Return [X, Y] of the center of cell containing provided text 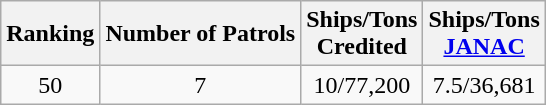
Ranking [50, 34]
50 [50, 85]
7 [200, 85]
7.5/36,681 [484, 85]
Ships/TonsCredited [362, 34]
Ships/TonsJANAC [484, 34]
Number of Patrols [200, 34]
10/77,200 [362, 85]
